Return the (X, Y) coordinate for the center point of the cell that contains the specified text.  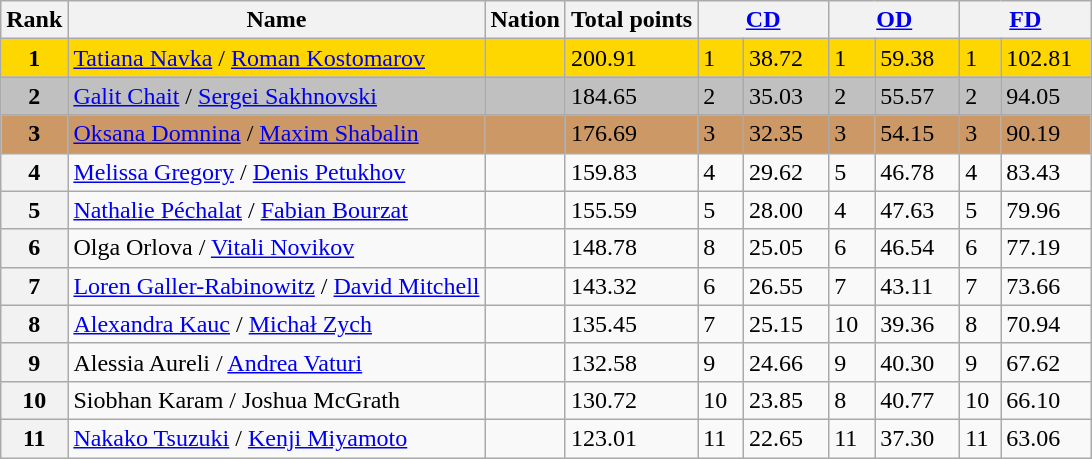
77.19 (1046, 248)
39.36 (918, 324)
55.57 (918, 96)
24.66 (786, 362)
135.45 (631, 324)
59.38 (918, 58)
Loren Galler-Rabinowitz / David Mitchell (276, 286)
200.91 (631, 58)
46.54 (918, 248)
Oksana Domnina / Maxim Shabalin (276, 134)
Melissa Gregory / Denis Petukhov (276, 172)
Siobhan Karam / Joshua McGrath (276, 400)
184.65 (631, 96)
38.72 (786, 58)
22.65 (786, 438)
63.06 (1046, 438)
28.00 (786, 210)
25.15 (786, 324)
32.35 (786, 134)
94.05 (1046, 96)
148.78 (631, 248)
130.72 (631, 400)
46.78 (918, 172)
Alessia Aureli / Andrea Vaturi (276, 362)
FD (1026, 20)
37.30 (918, 438)
Nakako Tsuzuki / Kenji Miyamoto (276, 438)
29.62 (786, 172)
83.43 (1046, 172)
66.10 (1046, 400)
67.62 (1046, 362)
Nathalie Péchalat / Fabian Bourzat (276, 210)
23.85 (786, 400)
143.32 (631, 286)
79.96 (1046, 210)
Olga Orlova / Vitali Novikov (276, 248)
Nation (525, 20)
123.01 (631, 438)
40.77 (918, 400)
73.66 (1046, 286)
Galit Chait / Sergei Sakhnovski (276, 96)
25.05 (786, 248)
176.69 (631, 134)
Total points (631, 20)
70.94 (1046, 324)
Rank (34, 20)
54.15 (918, 134)
102.81 (1046, 58)
47.63 (918, 210)
155.59 (631, 210)
Alexandra Kauc / Michał Zych (276, 324)
132.58 (631, 362)
26.55 (786, 286)
OD (894, 20)
Name (276, 20)
159.83 (631, 172)
40.30 (918, 362)
35.03 (786, 96)
90.19 (1046, 134)
43.11 (918, 286)
CD (764, 20)
Tatiana Navka / Roman Kostomarov (276, 58)
